Extract the (X, Y) coordinate from the center of the cell holding the provided text.  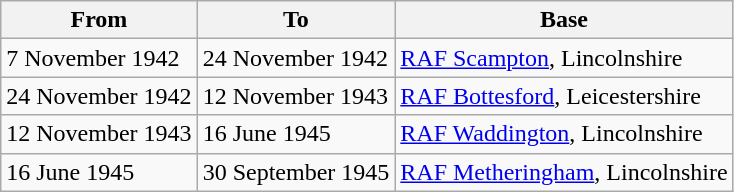
From (99, 20)
RAF Waddington, Lincolnshire (564, 134)
30 September 1945 (296, 172)
RAF Metheringham, Lincolnshire (564, 172)
To (296, 20)
7 November 1942 (99, 58)
RAF Bottesford, Leicestershire (564, 96)
RAF Scampton, Lincolnshire (564, 58)
Base (564, 20)
